Find where the given text appears and provide that cell's center as (x, y) coordinate. 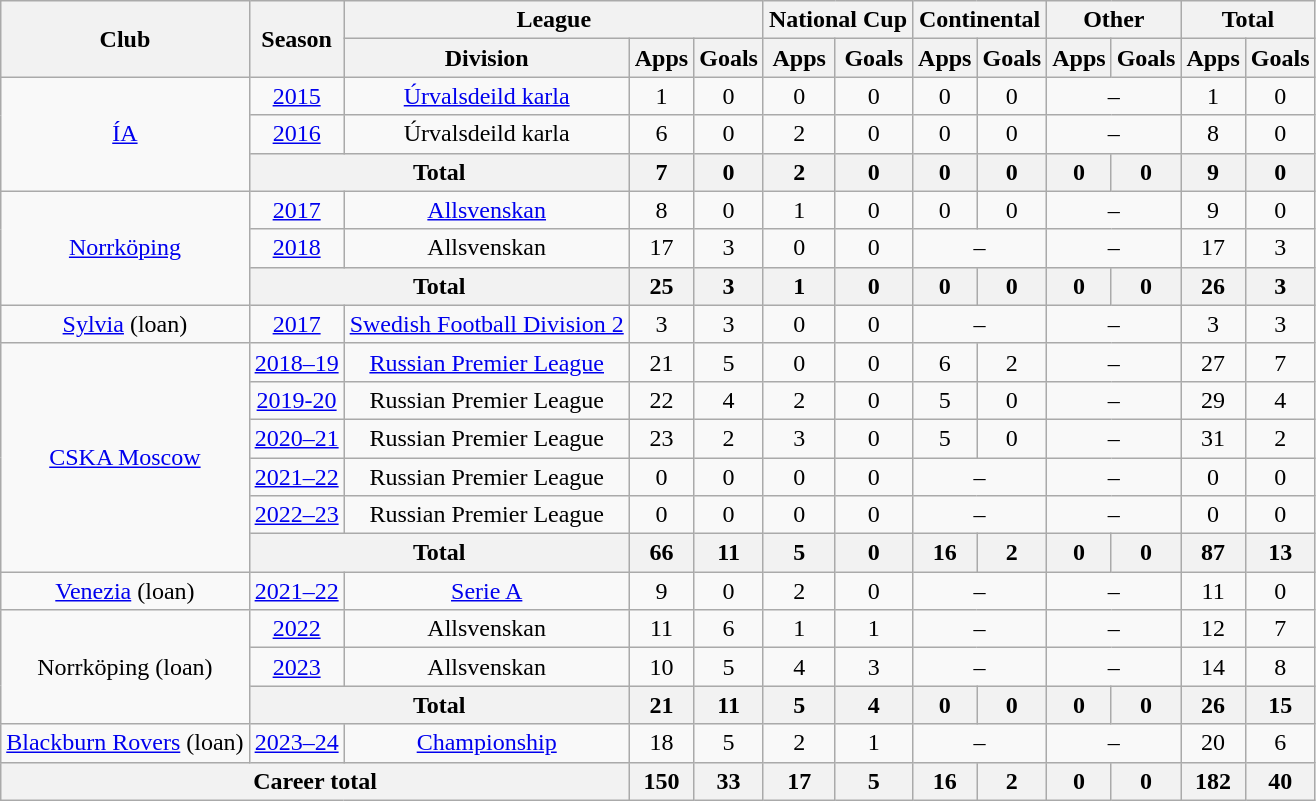
150 (661, 781)
Division (486, 58)
22 (661, 400)
Sylvia (loan) (125, 324)
2022–23 (296, 515)
Norrköping (125, 248)
182 (1213, 781)
13 (1280, 553)
Club (125, 39)
2020–21 (296, 438)
23 (661, 438)
Serie A (486, 591)
Other (1114, 20)
66 (661, 553)
20 (1213, 743)
ÍA (125, 134)
Norrköping (loan) (125, 667)
87 (1213, 553)
2023 (296, 667)
25 (661, 286)
Continental (980, 20)
31 (1213, 438)
2016 (296, 134)
Career total (315, 781)
2022 (296, 629)
29 (1213, 400)
Season (296, 39)
40 (1280, 781)
League (554, 20)
2019-20 (296, 400)
National Cup (838, 20)
2023–24 (296, 743)
CSKA Moscow (125, 457)
14 (1213, 667)
2018–19 (296, 362)
Championship (486, 743)
12 (1213, 629)
Venezia (loan) (125, 591)
15 (1280, 705)
27 (1213, 362)
18 (661, 743)
Swedish Football Division 2 (486, 324)
33 (729, 781)
Blackburn Rovers (loan) (125, 743)
2015 (296, 96)
2018 (296, 248)
10 (661, 667)
